Return the [x, y] coordinate for the center point of the cell that contains the specified text.  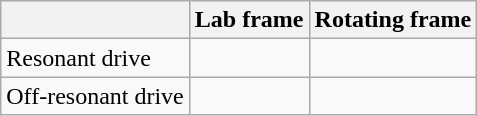
Off-resonant drive [96, 96]
Rotating frame [393, 20]
Lab frame [249, 20]
Resonant drive [96, 58]
